For the text-containing cell, return its midpoint in (X, Y) coordinate format. 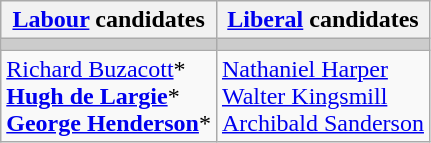
Nathaniel HarperWalter KingsmillArchibald Sanderson (322, 96)
Labour candidates (109, 20)
Richard Buzacott*Hugh de Largie*George Henderson* (109, 96)
Liberal candidates (322, 20)
